From the cell containing the given text, extract its center point as [x, y] coordinate. 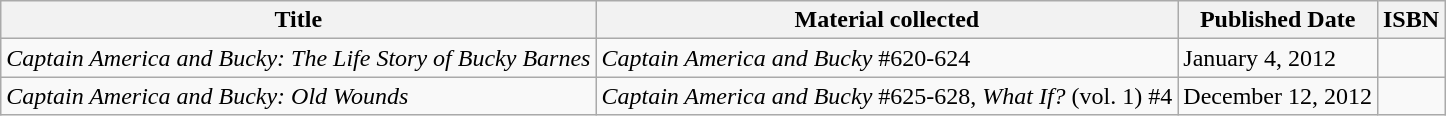
January 4, 2012 [1278, 58]
Captain America and Bucky #620-624 [887, 58]
Captain America and Bucky #625-628, What If? (vol. 1) #4 [887, 96]
Captain America and Bucky: Old Wounds [298, 96]
Material collected [887, 20]
Captain America and Bucky: The Life Story of Bucky Barnes [298, 58]
December 12, 2012 [1278, 96]
Published Date [1278, 20]
Title [298, 20]
ISBN [1410, 20]
